Determine the (X, Y) coordinate at the center of the cell enclosing the given text.  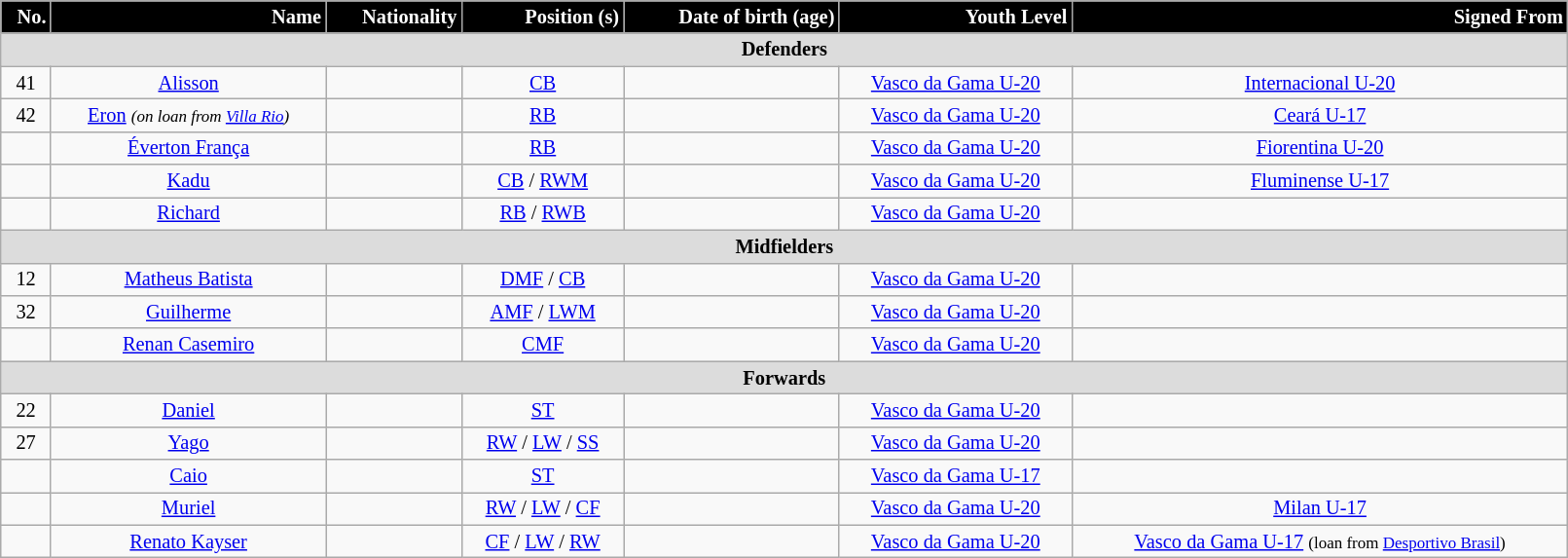
Forwards (784, 378)
Eron (on loan from Villa Rio) (188, 115)
AMF / LWM (543, 312)
Date of birth (age) (732, 17)
RB / RWB (543, 213)
Caio (188, 476)
Vasco da Gama U-17 (loan from Desportivo Brasil) (1320, 541)
CF / LW / RW (543, 541)
CB / RWM (543, 181)
Youth Level (956, 17)
Muriel (188, 508)
DMF / CB (543, 279)
Midfielders (784, 246)
Name (188, 17)
Renato Kayser (188, 541)
Fluminense U-17 (1320, 181)
CMF (543, 345)
Vasco da Gama U-17 (956, 476)
Milan U-17 (1320, 508)
Nationality (393, 17)
Fiorentina U-20 (1320, 148)
41 (26, 83)
32 (26, 312)
Renan Casemiro (188, 345)
Position (s) (543, 17)
Internacional U-20 (1320, 83)
27 (26, 443)
Guilherme (188, 312)
Defenders (784, 50)
Éverton França (188, 148)
Yago (188, 443)
12 (26, 279)
RW / LW / SS (543, 443)
No. (26, 17)
Kadu (188, 181)
Richard (188, 213)
Ceará U-17 (1320, 115)
RW / LW / CF (543, 508)
Daniel (188, 410)
Matheus Batista (188, 279)
CB (543, 83)
Alisson (188, 83)
22 (26, 410)
42 (26, 115)
Signed From (1320, 17)
